Capture the cell that displays the provided text and extract its (x, y) central coordinate. 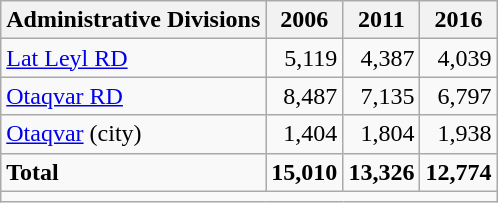
1,404 (304, 134)
Otaqvar (city) (134, 134)
13,326 (382, 172)
6,797 (458, 96)
1,804 (382, 134)
Administrative Divisions (134, 20)
2016 (458, 20)
4,039 (458, 58)
Lat Leyl RD (134, 58)
2006 (304, 20)
2011 (382, 20)
8,487 (304, 96)
5,119 (304, 58)
12,774 (458, 172)
7,135 (382, 96)
15,010 (304, 172)
Otaqvar RD (134, 96)
Total (134, 172)
1,938 (458, 134)
4,387 (382, 58)
